From the cell containing the given text, extract its center point as (x, y) coordinate. 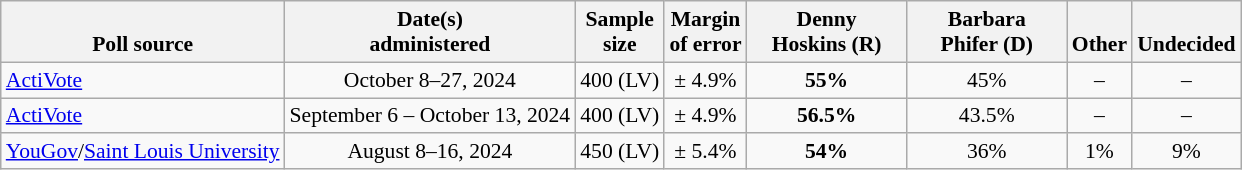
Samplesize (620, 32)
36% (987, 152)
Date(s)administered (430, 32)
Other (1100, 32)
55% (827, 80)
Marginof error (705, 32)
DennyHoskins (R) (827, 32)
Undecided (1186, 32)
43.5% (987, 116)
Poll source (143, 32)
October 8–27, 2024 (430, 80)
± 5.4% (705, 152)
45% (987, 80)
450 (LV) (620, 152)
BarbaraPhifer (D) (987, 32)
56.5% (827, 116)
September 6 – October 13, 2024 (430, 116)
YouGov/Saint Louis University (143, 152)
9% (1186, 152)
1% (1100, 152)
August 8–16, 2024 (430, 152)
54% (827, 152)
